For the text-containing cell, return its midpoint in [X, Y] coordinate format. 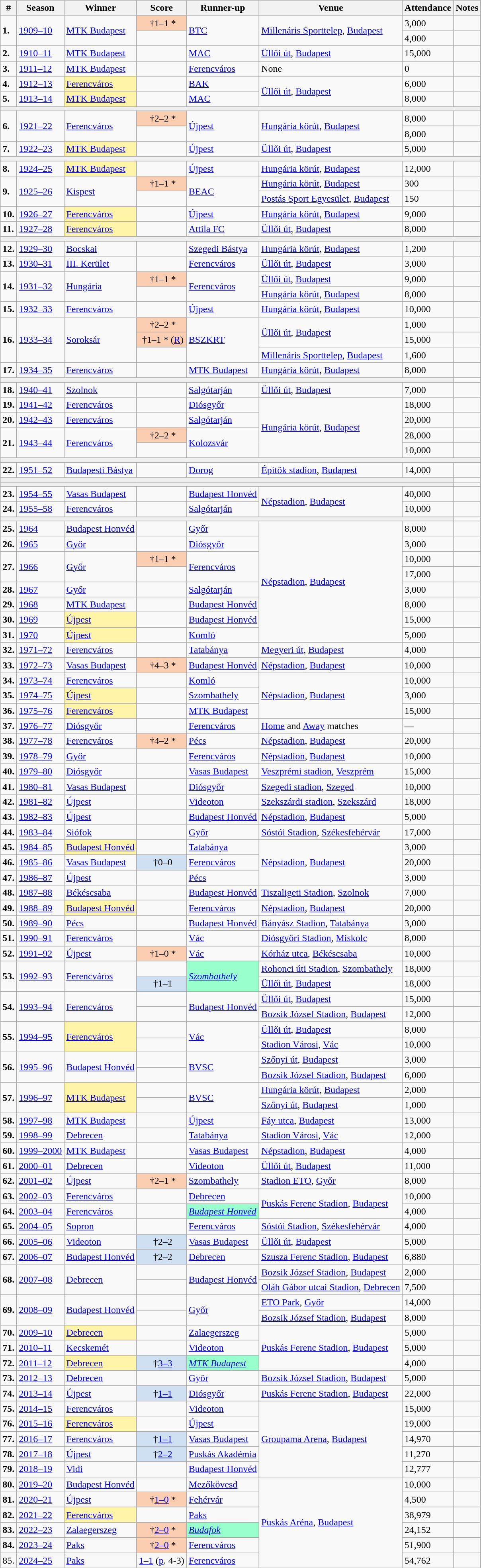
1966 [41, 566]
2005–06 [41, 1242]
2018–19 [41, 1469]
III. Kerület [100, 264]
1991–92 [41, 953]
BEAC [223, 191]
Vidi [100, 1469]
1970 [41, 635]
23. [9, 494]
Fehérvár [223, 1499]
Runner-up [223, 8]
1965 [41, 544]
†4–3 * [162, 665]
19. [9, 405]
76. [9, 1424]
1998–99 [41, 1136]
Postás Sport Egyesület, Budapest [331, 199]
Budafok [223, 1530]
2015–16 [41, 1424]
1978–79 [41, 756]
53. [9, 976]
39. [9, 756]
2012–13 [41, 1378]
1984–85 [41, 847]
Winner [100, 8]
22. [9, 470]
26. [9, 544]
1988–89 [41, 908]
58. [9, 1120]
49. [9, 908]
1994–95 [41, 1037]
1951–52 [41, 470]
51. [9, 938]
Diósgyőri Stadion, Miskolc [331, 938]
1967 [41, 589]
48. [9, 893]
# [9, 8]
82. [9, 1515]
35. [9, 696]
63. [9, 1196]
Groupama Arena, Budapest [331, 1439]
Mezőkövesd [223, 1484]
30. [9, 620]
1921–22 [41, 126]
Dorog [223, 470]
†1–1 * (R) [162, 340]
14,970 [428, 1439]
Veszprémi stadion, Veszprém [331, 771]
1922–23 [41, 149]
59. [9, 1136]
13,000 [428, 1120]
Békéscsaba [100, 893]
40. [9, 771]
50. [9, 923]
68. [9, 1279]
2008–09 [41, 1310]
1,600 [428, 355]
10. [9, 214]
Tiszaligeti Stadion, Szolnok [331, 893]
81. [9, 1499]
Attendance [428, 8]
Oláh Gábor utcai Stadion, Debrecen [331, 1287]
1981–82 [41, 802]
2011–12 [41, 1363]
65. [9, 1226]
1912–13 [41, 84]
1930–31 [41, 264]
44. [9, 832]
2020–21 [41, 1499]
1–1 (p. 4-3) [162, 1560]
51,900 [428, 1545]
2004–05 [41, 1226]
BSZKRT [223, 340]
3. [9, 69]
Soroksár [100, 340]
1913–14 [41, 99]
1975–76 [41, 711]
38. [9, 741]
79. [9, 1469]
1971–72 [41, 650]
11,270 [428, 1454]
1976–77 [41, 726]
Sopron [100, 1226]
2017–18 [41, 1454]
1926–27 [41, 214]
55. [9, 1037]
62. [9, 1181]
1925–26 [41, 191]
8. [9, 169]
1932–33 [41, 309]
1941–42 [41, 405]
1940–41 [41, 389]
Szegedi stadion, Szeged [331, 786]
1964 [41, 529]
1982–83 [41, 817]
None [331, 69]
2013–14 [41, 1393]
54. [9, 1006]
ETO Park, Győr [331, 1302]
Puskás Aréna, Budapest [331, 1522]
Kispest [100, 191]
Szolnok [100, 389]
22,000 [428, 1393]
52. [9, 953]
17. [9, 370]
1954–55 [41, 494]
43. [9, 817]
1990–91 [41, 938]
13. [9, 264]
Stadion ETO, Győr [331, 1181]
60. [9, 1151]
Kórház utca, Békéscsaba [331, 953]
2024–25 [41, 1560]
16. [9, 340]
Venue [331, 8]
Budapesti Bástya [100, 470]
29. [9, 605]
6. [9, 126]
64. [9, 1211]
36. [9, 711]
57. [9, 1098]
Hungária [100, 287]
2019–20 [41, 1484]
1911–12 [41, 69]
4. [9, 84]
45. [9, 847]
83. [9, 1530]
1999–2000 [41, 1151]
1972–73 [41, 665]
1995–96 [41, 1067]
37. [9, 726]
†0–0 [162, 863]
2. [9, 53]
2009–10 [41, 1333]
2001–02 [41, 1181]
7. [9, 149]
12,777 [428, 1469]
6,880 [428, 1257]
85. [9, 1560]
31. [9, 635]
1927–28 [41, 229]
78. [9, 1454]
61. [9, 1166]
66. [9, 1242]
1955–58 [41, 509]
80. [9, 1484]
1985–86 [41, 863]
†4–2 * [162, 741]
69. [9, 1310]
1997–98 [41, 1120]
2021–22 [41, 1515]
Attila FC [223, 229]
†3–3 [162, 1363]
4,500 [428, 1499]
2022–23 [41, 1530]
1977–78 [41, 741]
1987–88 [41, 893]
150 [428, 199]
24,152 [428, 1530]
1989–90 [41, 923]
67. [9, 1257]
BAK [223, 84]
70. [9, 1333]
Szekszárdi stadion, Szekszárd [331, 802]
46. [9, 863]
300 [428, 184]
Bocskai [100, 249]
Score [162, 8]
1,200 [428, 249]
1933–34 [41, 340]
38,979 [428, 1515]
25. [9, 529]
1968 [41, 605]
1996–97 [41, 1098]
20. [9, 420]
1969 [41, 620]
2023–24 [41, 1545]
28,000 [428, 435]
42. [9, 802]
— [428, 726]
41. [9, 786]
40,000 [428, 494]
9. [9, 191]
Szegedi Bástya [223, 249]
28. [9, 589]
56. [9, 1067]
24. [9, 509]
1934–35 [41, 370]
1993–94 [41, 1006]
1929–30 [41, 249]
1983–84 [41, 832]
12. [9, 249]
34. [9, 680]
Season [41, 8]
Puskás Akadémia [223, 1454]
73. [9, 1378]
2014–15 [41, 1409]
27. [9, 566]
1931–32 [41, 287]
Siófok [100, 832]
Kolozsvár [223, 443]
1909–10 [41, 31]
2007–08 [41, 1279]
11,000 [428, 1166]
1992–93 [41, 976]
84. [9, 1545]
1. [9, 31]
2000–01 [41, 1166]
Kecskemét [100, 1348]
1986–87 [41, 878]
15. [9, 309]
74. [9, 1393]
2002–03 [41, 1196]
1973–74 [41, 680]
72. [9, 1363]
11. [9, 229]
5. [9, 99]
Rohonci úti Stadion, Szombathely [331, 969]
2003–04 [41, 1211]
Megyeri út, Budapest [331, 650]
77. [9, 1439]
Szusza Ferenc Stadion, Budapest [331, 1257]
21. [9, 443]
Fáy utca, Budapest [331, 1120]
33. [9, 665]
47. [9, 878]
2010–11 [41, 1348]
†2–1 * [162, 1181]
Notes [467, 8]
14. [9, 287]
1974–75 [41, 696]
75. [9, 1409]
Bányász Stadion, Tatabánya [331, 923]
2006–07 [41, 1257]
Építők stadion, Budapest [331, 470]
BTC [223, 31]
18. [9, 389]
1979–80 [41, 771]
32. [9, 650]
1942–43 [41, 420]
71. [9, 1348]
1924–25 [41, 169]
1943–44 [41, 443]
19,000 [428, 1424]
7,500 [428, 1287]
Home and Away matches [331, 726]
1980–81 [41, 786]
54,762 [428, 1560]
0 [428, 69]
1910–11 [41, 53]
2016–17 [41, 1439]
